For the text-containing cell, return its midpoint in (X, Y) coordinate format. 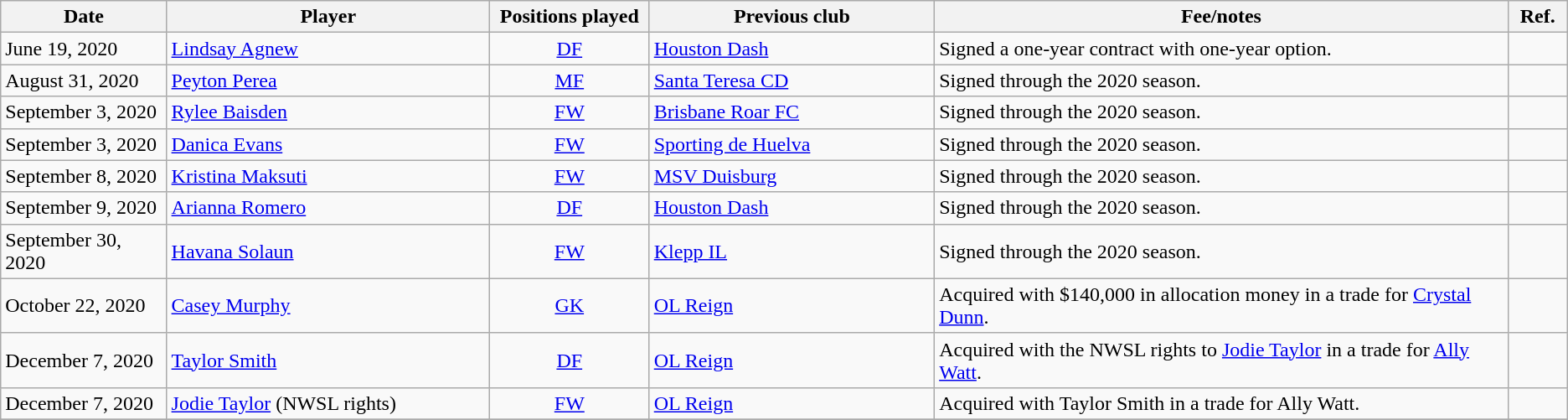
Danica Evans (328, 144)
Positions played (570, 17)
Ref. (1538, 17)
GK (570, 305)
Signed a one-year contract with one-year option. (1221, 49)
Acquired with the NWSL rights to Jodie Taylor in a trade for Ally Watt. (1221, 360)
Peyton Perea (328, 80)
Santa Teresa CD (792, 80)
Date (84, 17)
Casey Murphy (328, 305)
Havana Solaun (328, 251)
Lindsay Agnew (328, 49)
Sporting de Huelva (792, 144)
MSV Duisburg (792, 176)
August 31, 2020 (84, 80)
Jodie Taylor (NWSL rights) (328, 403)
Arianna Romero (328, 208)
Taylor Smith (328, 360)
Acquired with Taylor Smith in a trade for Ally Watt. (1221, 403)
September 8, 2020 (84, 176)
Player (328, 17)
June 19, 2020 (84, 49)
Brisbane Roar FC (792, 112)
October 22, 2020 (84, 305)
Fee/notes (1221, 17)
September 30, 2020 (84, 251)
Kristina Maksuti (328, 176)
Rylee Baisden (328, 112)
Acquired with $140,000 in allocation money in a trade for Crystal Dunn. (1221, 305)
MF (570, 80)
Klepp IL (792, 251)
September 9, 2020 (84, 208)
Previous club (792, 17)
